Pinpoint the cell where the given text exists, returning its [x, y] midpoint coordinate. 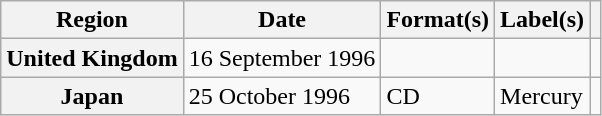
25 October 1996 [282, 96]
United Kingdom [92, 58]
Date [282, 20]
Label(s) [542, 20]
Region [92, 20]
Format(s) [438, 20]
CD [438, 96]
Mercury [542, 96]
16 September 1996 [282, 58]
Japan [92, 96]
